Extract the [X, Y] coordinate from the center of the cell holding the provided text.  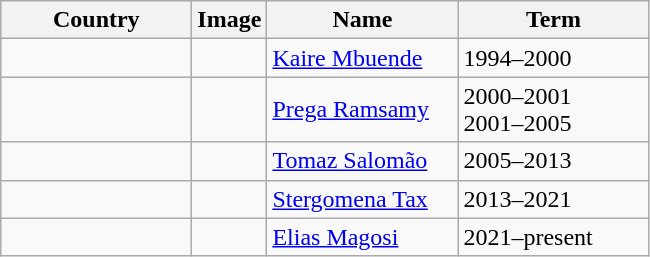
Prega Ramsamy [362, 110]
Tomaz Salomão [362, 161]
Kaire Mbuende [362, 58]
Country [96, 20]
2021–present [554, 237]
2005–2013 [554, 161]
2013–2021 [554, 199]
1994–2000 [554, 58]
2000–2001 2001–2005 [554, 110]
Term [554, 20]
Elias Magosi [362, 237]
Name [362, 20]
Image [230, 20]
Stergomena Tax [362, 199]
